Return the (X, Y) coordinate for the center point of the cell that contains the specified text.  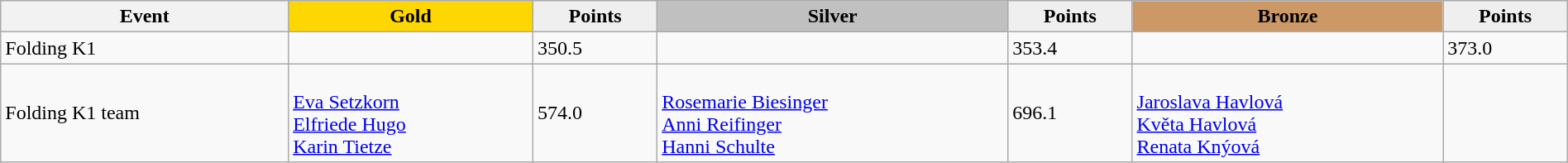
Folding K1 team (145, 113)
Silver (833, 17)
Gold (411, 17)
353.4 (1070, 48)
Event (145, 17)
Bronze (1288, 17)
Jaroslava HavlováKvěta HavlováRenata Knýová (1288, 113)
373.0 (1505, 48)
696.1 (1070, 113)
574.0 (595, 113)
350.5 (595, 48)
Rosemarie BiesingerAnni ReifingerHanni Schulte (833, 113)
Folding K1 (145, 48)
Eva SetzkornElfriede HugoKarin Tietze (411, 113)
